Scan for the cell matching the given text and deliver its (x, y) coordinate at center. 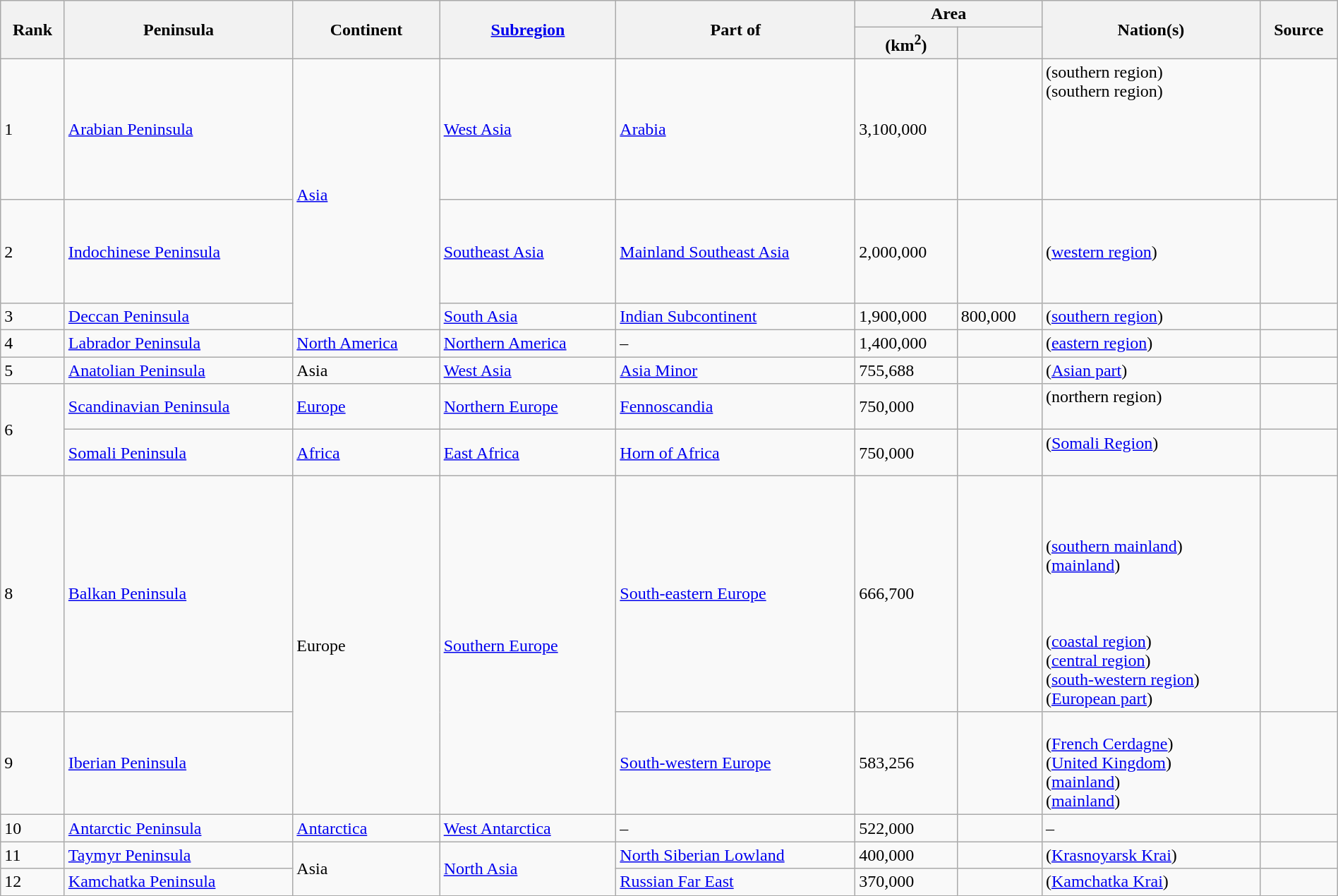
(Krasnoyarsk Krai) (1150, 855)
1 (32, 129)
8 (32, 594)
Balkan Peninsula (179, 594)
(southern mainland) (mainland) (coastal region) (central region) (south-western region) (European part) (1150, 594)
Fennoscandia (735, 406)
Deccan Peninsula (179, 316)
Rank (32, 30)
Arabian Peninsula (179, 129)
(northern region) (1150, 406)
Labrador Peninsula (179, 344)
666,700 (906, 594)
Part of (735, 30)
Anatolian Peninsula (179, 370)
9 (32, 763)
522,000 (906, 828)
Northern Europe (528, 406)
Antarctica (366, 828)
Mainland Southeast Asia (735, 251)
Iberian Peninsula (179, 763)
(southern region) (southern region) (1150, 129)
Source (1298, 30)
Arabia (735, 129)
(km2) (906, 44)
Northern America (528, 344)
North Siberian Lowland (735, 855)
2 (32, 251)
Peninsula (179, 30)
3 (32, 316)
South-western Europe (735, 763)
Antarctic Peninsula (179, 828)
Taymyr Peninsula (179, 855)
370,000 (906, 882)
Horn of Africa (735, 453)
North Asia (528, 868)
11 (32, 855)
Indochinese Peninsula (179, 251)
1,400,000 (906, 344)
East Africa (528, 453)
West Antarctica (528, 828)
Subregion (528, 30)
2,000,000 (906, 251)
400,000 (906, 855)
South-eastern Europe (735, 594)
(eastern region) (1150, 344)
Southern Europe (528, 645)
(Asian part) (1150, 370)
South Asia (528, 316)
(Kamchatka Krai) (1150, 882)
(Somali Region) (1150, 453)
583,256 (906, 763)
10 (32, 828)
5 (32, 370)
Somali Peninsula (179, 453)
Continent (366, 30)
Kamchatka Peninsula (179, 882)
Africa (366, 453)
Russian Far East (735, 882)
6 (32, 430)
Nation(s) (1150, 30)
800,000 (999, 316)
Indian Subcontinent (735, 316)
(French Cerdagne) (United Kingdom) (mainland) (mainland) (1150, 763)
(southern region) (1150, 316)
Southeast Asia (528, 251)
Area (948, 14)
755,688 (906, 370)
(western region) (1150, 251)
Scandinavian Peninsula (179, 406)
12 (32, 882)
3,100,000 (906, 129)
4 (32, 344)
North America (366, 344)
Asia Minor (735, 370)
1,900,000 (906, 316)
